From the cell containing the given text, extract its center point as [X, Y] coordinate. 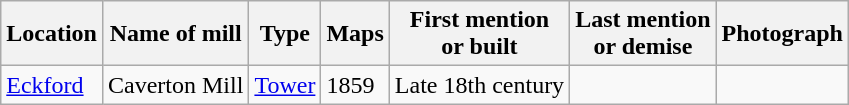
Name of mill [175, 34]
Tower [285, 85]
Last mention or demise [643, 34]
Maps [355, 34]
First mentionor built [479, 34]
Photograph [782, 34]
Type [285, 34]
Late 18th century [479, 85]
Location [52, 34]
Caverton Mill [175, 85]
Eckford [52, 85]
1859 [355, 85]
